Return (x, y) of the center of cell containing provided text 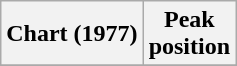
Peakposition (189, 34)
Chart (1977) (72, 34)
